Output the (X, Y) coordinate of the center of the cell containing the given text.  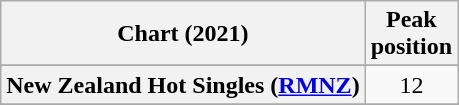
12 (411, 85)
Chart (2021) (183, 34)
New Zealand Hot Singles (RMNZ) (183, 85)
Peakposition (411, 34)
